Extract the (x, y) coordinate from the center of the cell holding the provided text.  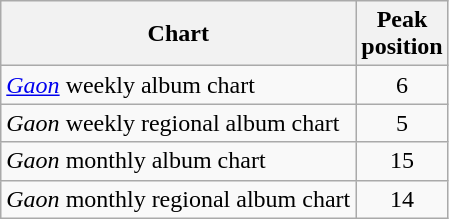
15 (402, 161)
Gaon monthly album chart (178, 161)
6 (402, 85)
5 (402, 123)
Gaon monthly regional album chart (178, 199)
Gaon weekly album chart (178, 85)
Gaon weekly regional album chart (178, 123)
14 (402, 199)
Peakposition (402, 34)
Chart (178, 34)
